Detect which cell encompasses the target text, then output its [X, Y] center coordinate. 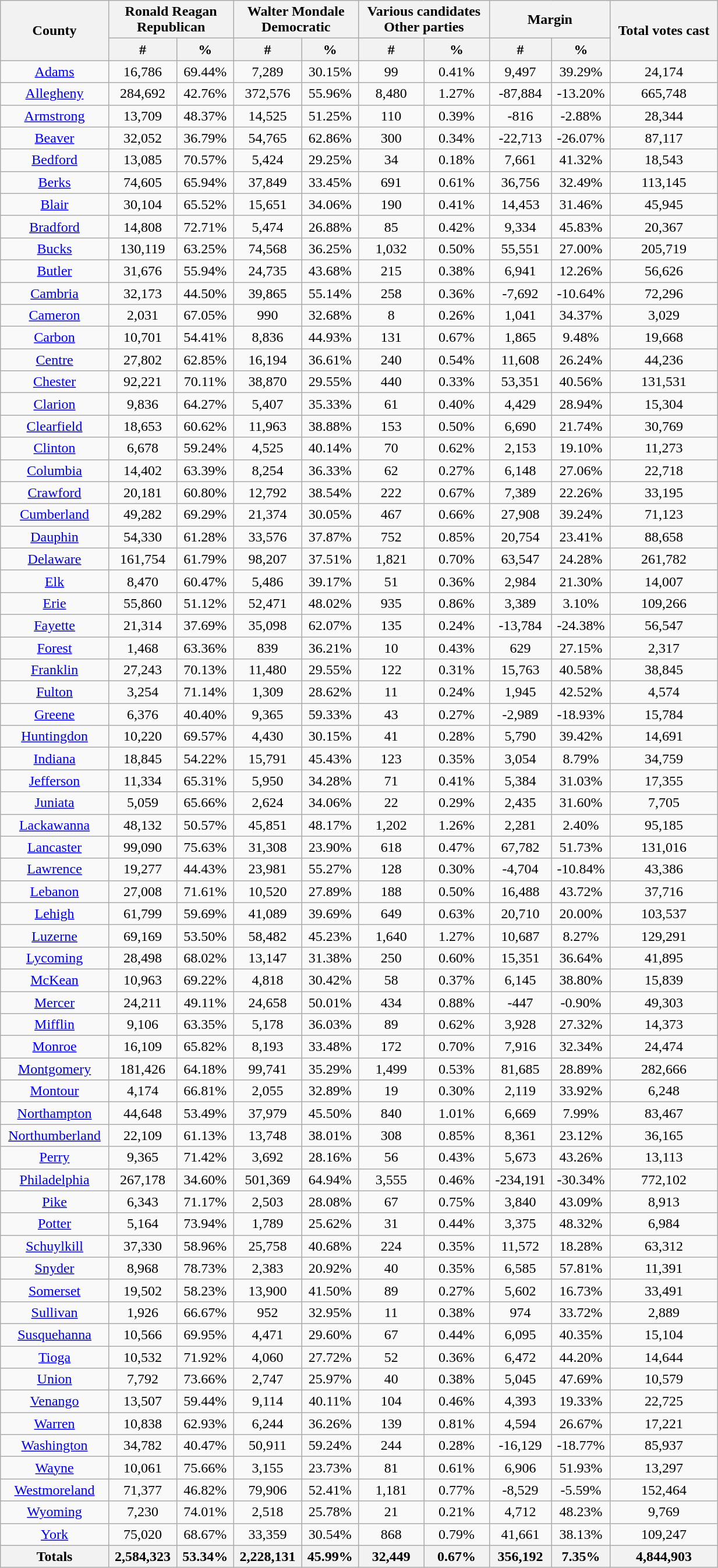
36.61% [330, 360]
6,244 [268, 1424]
6,343 [142, 1202]
83,467 [664, 1113]
44.50% [205, 293]
Centre [55, 360]
4,430 [268, 737]
250 [391, 958]
Walter MondaleDemocratic [296, 20]
32.34% [581, 1047]
0.26% [457, 316]
62.93% [205, 1424]
-16,129 [520, 1446]
15,651 [268, 204]
3,389 [520, 603]
70 [391, 448]
1,032 [391, 249]
372,576 [268, 94]
18,653 [142, 426]
11,273 [664, 448]
23,981 [268, 869]
36.64% [581, 958]
37,849 [268, 182]
13,507 [142, 1401]
27.72% [330, 1357]
36.21% [330, 648]
181,426 [142, 1069]
-7,692 [520, 293]
Warren [55, 1424]
5,424 [268, 160]
109,247 [664, 1534]
8,836 [268, 338]
0.29% [457, 803]
0.40% [457, 404]
Allegheny [55, 94]
74,568 [268, 249]
5,790 [520, 737]
28.62% [330, 692]
27.00% [581, 249]
6,678 [142, 448]
45.83% [581, 226]
4,594 [520, 1424]
4,471 [268, 1335]
16.73% [581, 1290]
-13.20% [581, 94]
2,584,323 [142, 1556]
31.60% [581, 803]
-10.84% [581, 869]
63.39% [205, 470]
1.26% [457, 825]
59.33% [330, 714]
1,640 [391, 936]
152,464 [664, 1490]
22,725 [664, 1401]
2,889 [664, 1312]
19,277 [142, 869]
31.46% [581, 204]
43.26% [581, 1158]
6,690 [520, 426]
-4,704 [520, 869]
61.79% [205, 559]
75,020 [142, 1534]
8,470 [142, 581]
43 [391, 714]
Jefferson [55, 781]
64.18% [205, 1069]
8.27% [581, 936]
7,705 [664, 803]
14,808 [142, 226]
27.32% [581, 1025]
434 [391, 1002]
44.20% [581, 1357]
110 [391, 116]
-10.64% [581, 293]
54.41% [205, 338]
23.90% [330, 847]
1,202 [391, 825]
53.34% [205, 1556]
37,979 [268, 1113]
99,090 [142, 847]
53,351 [520, 382]
3,928 [520, 1025]
28.16% [330, 1158]
29.25% [330, 160]
27.89% [330, 891]
10,520 [268, 891]
13,748 [268, 1135]
6,248 [664, 1091]
1,499 [391, 1069]
10 [391, 648]
14,007 [664, 581]
4,393 [520, 1401]
36.25% [330, 249]
35.29% [330, 1069]
56,547 [664, 625]
62.07% [330, 625]
40.56% [581, 382]
5,164 [142, 1224]
2,119 [520, 1091]
26.24% [581, 360]
75.66% [205, 1468]
45,945 [664, 204]
Westmoreland [55, 1490]
24,735 [268, 271]
Adams [55, 72]
34,759 [664, 759]
45,851 [268, 825]
Lackawanna [55, 825]
5,602 [520, 1290]
7,230 [142, 1512]
55,551 [520, 249]
0.21% [457, 1512]
23.73% [330, 1468]
501,369 [268, 1180]
16,194 [268, 360]
41.32% [581, 160]
1,309 [268, 692]
20.00% [581, 914]
37.87% [330, 537]
6,472 [520, 1357]
5,474 [268, 226]
33.48% [330, 1047]
6,145 [520, 980]
38.88% [330, 426]
43.09% [581, 1202]
13,147 [268, 958]
-24.38% [581, 625]
39.42% [581, 737]
8,968 [142, 1268]
0.77% [457, 1490]
19 [391, 1091]
9,769 [664, 1512]
71.92% [205, 1357]
49,282 [142, 515]
649 [391, 914]
3,375 [520, 1224]
10,220 [142, 737]
8,254 [268, 470]
15,763 [520, 670]
12.26% [581, 271]
56 [391, 1158]
10,566 [142, 1335]
11,391 [664, 1268]
-447 [520, 1002]
39.24% [581, 515]
25.97% [330, 1379]
Various candidatesOther parties [424, 20]
2,435 [520, 803]
14,373 [664, 1025]
752 [391, 537]
21,314 [142, 625]
13,709 [142, 116]
6,095 [520, 1335]
79,906 [268, 1490]
Pike [55, 1202]
3,029 [664, 316]
81 [391, 1468]
63.36% [205, 648]
Totals [55, 1556]
-8,529 [520, 1490]
33,359 [268, 1534]
Fulton [55, 692]
Blair [55, 204]
Forest [55, 648]
4,574 [664, 692]
6,906 [520, 1468]
-18.93% [581, 714]
Potter [55, 1224]
38.54% [330, 493]
30.05% [330, 515]
113,145 [664, 182]
Perry [55, 1158]
61.28% [205, 537]
45.23% [330, 936]
26.67% [581, 1424]
48.23% [581, 1512]
33.92% [581, 1091]
34 [391, 160]
27,908 [520, 515]
467 [391, 515]
25.78% [330, 1512]
618 [391, 847]
44.93% [330, 338]
13,900 [268, 1290]
17,355 [664, 781]
25,758 [268, 1246]
Crawford [55, 493]
Greene [55, 714]
71,377 [142, 1490]
38,845 [664, 670]
Beaver [55, 138]
26.88% [330, 226]
48.32% [581, 1224]
10,701 [142, 338]
Union [55, 1379]
54,765 [268, 138]
66.81% [205, 1091]
57.81% [581, 1268]
Montgomery [55, 1069]
24,211 [142, 1002]
629 [520, 648]
6,148 [520, 470]
25.62% [330, 1224]
19,502 [142, 1290]
51 [391, 581]
188 [391, 891]
40.35% [581, 1335]
4,818 [268, 980]
22 [391, 803]
2,228,131 [268, 1556]
36.33% [330, 470]
0.60% [457, 958]
4,712 [520, 1512]
28,498 [142, 958]
29.60% [330, 1335]
44,648 [142, 1113]
71,123 [664, 515]
10,579 [664, 1379]
69,169 [142, 936]
37.51% [330, 559]
Ronald ReaganRepublican [171, 20]
60.62% [205, 426]
215 [391, 271]
39.29% [581, 72]
0.86% [457, 603]
4,429 [520, 404]
49.11% [205, 1002]
51.25% [330, 116]
52 [391, 1357]
Indiana [55, 759]
35,098 [268, 625]
19,668 [664, 338]
20,710 [520, 914]
55.27% [330, 869]
52.41% [330, 1490]
13,297 [664, 1468]
33.72% [581, 1312]
30.42% [330, 980]
55.14% [330, 293]
14,402 [142, 470]
974 [520, 1312]
16,488 [520, 891]
61.13% [205, 1135]
24,174 [664, 72]
53.49% [205, 1113]
68.67% [205, 1534]
58.23% [205, 1290]
48,132 [142, 825]
0.47% [457, 847]
87,117 [664, 138]
8,361 [520, 1135]
6,376 [142, 714]
55.96% [330, 94]
123 [391, 759]
1,181 [391, 1490]
71 [391, 781]
78.73% [205, 1268]
8 [391, 316]
3,692 [268, 1158]
42.52% [581, 692]
34.37% [581, 316]
Elk [55, 581]
27.15% [581, 648]
Clearfield [55, 426]
33,195 [664, 493]
258 [391, 293]
0.88% [457, 1002]
9,836 [142, 404]
99 [391, 72]
5,407 [268, 404]
6,941 [520, 271]
41.50% [330, 1290]
27.06% [581, 470]
3.10% [581, 603]
11,608 [520, 360]
665,748 [664, 94]
104 [391, 1401]
40.14% [330, 448]
Erie [55, 603]
32.89% [330, 1091]
8,193 [268, 1047]
72,296 [664, 293]
122 [391, 670]
Mifflin [55, 1025]
70.11% [205, 382]
6,669 [520, 1113]
2,153 [520, 448]
70.57% [205, 160]
36.03% [330, 1025]
28,344 [664, 116]
3,054 [520, 759]
65.31% [205, 781]
32,052 [142, 138]
161,754 [142, 559]
15,839 [664, 980]
267,178 [142, 1180]
69.95% [205, 1335]
York [55, 1534]
356,192 [520, 1556]
4,174 [142, 1091]
24.28% [581, 559]
Armstrong [55, 116]
1,041 [520, 316]
54,330 [142, 537]
-816 [520, 116]
53.50% [205, 936]
47.69% [581, 1379]
62.85% [205, 360]
28.08% [330, 1202]
71.17% [205, 1202]
Carbon [55, 338]
30,769 [664, 426]
0.33% [457, 382]
32.68% [330, 316]
-2,989 [520, 714]
Clinton [55, 448]
18.28% [581, 1246]
62.86% [330, 138]
40.11% [330, 1401]
Delaware [55, 559]
69.22% [205, 980]
54.22% [205, 759]
7.35% [581, 1556]
41,661 [520, 1534]
39.17% [330, 581]
7,916 [520, 1047]
222 [391, 493]
32,449 [391, 1556]
31.03% [581, 781]
63.25% [205, 249]
Somerset [55, 1290]
Washington [55, 1446]
32,173 [142, 293]
2,031 [142, 316]
14,525 [268, 116]
27,802 [142, 360]
2,518 [268, 1512]
Dauphin [55, 537]
43.72% [581, 891]
5,178 [268, 1025]
261,782 [664, 559]
36.26% [330, 1424]
65.82% [205, 1047]
22,109 [142, 1135]
5,384 [520, 781]
16,109 [142, 1047]
Lycoming [55, 958]
11,572 [520, 1246]
24,658 [268, 1002]
4,844,903 [664, 1556]
39.69% [330, 914]
284,692 [142, 94]
44,236 [664, 360]
15,791 [268, 759]
58.96% [205, 1246]
43,386 [664, 869]
67,782 [520, 847]
McKean [55, 980]
48.17% [330, 825]
3,840 [520, 1202]
49,303 [664, 1002]
7.99% [581, 1113]
244 [391, 1446]
0.81% [457, 1424]
0.75% [457, 1202]
23.12% [581, 1135]
74.01% [205, 1512]
15,784 [664, 714]
839 [268, 648]
131,531 [664, 382]
300 [391, 138]
2,055 [268, 1091]
2,984 [520, 581]
74,605 [142, 182]
Lancaster [55, 847]
5,673 [520, 1158]
Wayne [55, 1468]
37.69% [205, 625]
952 [268, 1312]
38.01% [330, 1135]
30.54% [330, 1534]
58,482 [268, 936]
69.29% [205, 515]
0.79% [457, 1534]
95,185 [664, 825]
40.68% [330, 1246]
37,716 [664, 891]
9,106 [142, 1025]
Sullivan [55, 1312]
772,102 [664, 1180]
38,870 [268, 382]
41,895 [664, 958]
-13,784 [520, 625]
2.40% [581, 825]
13,085 [142, 160]
0.34% [457, 138]
7,792 [142, 1379]
11,963 [268, 426]
48.02% [330, 603]
Snyder [55, 1268]
County [55, 30]
-18.77% [581, 1446]
2,317 [664, 648]
18,543 [664, 160]
62 [391, 470]
1,926 [142, 1312]
Mercer [55, 1002]
45.99% [330, 1556]
40.47% [205, 1446]
71.61% [205, 891]
44.43% [205, 869]
5,486 [268, 581]
11,334 [142, 781]
16,786 [142, 72]
36.79% [205, 138]
0.54% [457, 360]
36,165 [664, 1135]
2,624 [268, 803]
34.60% [205, 1180]
14,453 [520, 204]
40.40% [205, 714]
21,374 [268, 515]
63,312 [664, 1246]
6,984 [664, 1224]
840 [391, 1113]
43.68% [330, 271]
Lehigh [55, 914]
Montour [55, 1091]
34.28% [330, 781]
0.31% [457, 670]
2,503 [268, 1202]
33.45% [330, 182]
22,718 [664, 470]
60.80% [205, 493]
130,119 [142, 249]
63,547 [520, 559]
33,491 [664, 1290]
14,644 [664, 1357]
85 [391, 226]
31,308 [268, 847]
-26.07% [581, 138]
-30.34% [581, 1180]
69.57% [205, 737]
21 [391, 1512]
Juniata [55, 803]
8.79% [581, 759]
35.33% [330, 404]
45.43% [330, 759]
Northumberland [55, 1135]
Northampton [55, 1113]
34,782 [142, 1446]
42.76% [205, 94]
129,291 [664, 936]
0.53% [457, 1069]
10,838 [142, 1424]
15,304 [664, 404]
17,221 [664, 1424]
109,266 [664, 603]
990 [268, 316]
2,747 [268, 1379]
65.66% [205, 803]
9,114 [268, 1401]
Susquehanna [55, 1335]
68.02% [205, 958]
31,676 [142, 271]
39,865 [268, 293]
23.41% [581, 537]
Clarion [55, 404]
0.42% [457, 226]
10,061 [142, 1468]
1,945 [520, 692]
224 [391, 1246]
37,330 [142, 1246]
Huntingdon [55, 737]
60.47% [205, 581]
128 [391, 869]
20,754 [520, 537]
7,389 [520, 493]
33,576 [268, 537]
Bedford [55, 160]
21.30% [581, 581]
Bucks [55, 249]
3,155 [268, 1468]
-2.88% [581, 116]
50.01% [330, 1002]
22.26% [581, 493]
9.48% [581, 338]
Philadelphia [55, 1180]
-5.59% [581, 1490]
Schuylkill [55, 1246]
88,658 [664, 537]
135 [391, 625]
Cumberland [55, 515]
Bradford [55, 226]
65.94% [205, 182]
1,468 [142, 648]
81,685 [520, 1069]
98,207 [268, 559]
Lebanon [55, 891]
73.66% [205, 1379]
10,963 [142, 980]
103,537 [664, 914]
8,480 [391, 94]
10,532 [142, 1357]
19.10% [581, 448]
Fayette [55, 625]
205,719 [664, 249]
6,585 [520, 1268]
28.89% [581, 1069]
3,254 [142, 692]
27,243 [142, 670]
Venango [55, 1401]
131,016 [664, 847]
32.49% [581, 182]
12,792 [268, 493]
4,525 [268, 448]
92,221 [142, 382]
20,367 [664, 226]
21.74% [581, 426]
75.63% [205, 847]
15,351 [520, 958]
2,281 [520, 825]
131 [391, 338]
56,626 [664, 271]
Columbia [55, 470]
19.33% [581, 1401]
0.18% [457, 160]
50,911 [268, 1446]
935 [391, 603]
Total votes cast [664, 30]
282,666 [664, 1069]
-0.90% [581, 1002]
7,289 [268, 72]
172 [391, 1047]
55.94% [205, 271]
0.39% [457, 116]
32.95% [330, 1312]
9,334 [520, 226]
0.63% [457, 914]
1,821 [391, 559]
20,181 [142, 493]
308 [391, 1135]
14,691 [664, 737]
5,059 [142, 803]
15,104 [664, 1335]
240 [391, 360]
71.42% [205, 1158]
27,008 [142, 891]
8,913 [664, 1202]
Lawrence [55, 869]
66.67% [205, 1312]
Franklin [55, 670]
59.44% [205, 1401]
63.35% [205, 1025]
48.37% [205, 116]
3,555 [391, 1180]
0.66% [457, 515]
52,471 [268, 603]
70.13% [205, 670]
Margin [550, 20]
Wyoming [55, 1512]
38.13% [581, 1534]
69.44% [205, 72]
11,480 [268, 670]
51.73% [581, 847]
30,104 [142, 204]
58 [391, 980]
1.01% [457, 1113]
Cambria [55, 293]
71.14% [205, 692]
40.58% [581, 670]
20.92% [330, 1268]
50.57% [205, 825]
24,474 [664, 1047]
61,799 [142, 914]
4,060 [268, 1357]
868 [391, 1534]
-234,191 [520, 1180]
59.69% [205, 914]
65.52% [205, 204]
10,687 [520, 936]
28.94% [581, 404]
36,756 [520, 182]
45.50% [330, 1113]
46.82% [205, 1490]
0.37% [457, 980]
Cameron [55, 316]
31 [391, 1224]
691 [391, 182]
72.71% [205, 226]
Chester [55, 382]
61 [391, 404]
440 [391, 382]
41 [391, 737]
55,860 [142, 603]
85,937 [664, 1446]
51.12% [205, 603]
2,383 [268, 1268]
38.80% [581, 980]
139 [391, 1424]
-22,713 [520, 138]
9,497 [520, 72]
Butler [55, 271]
Luzerne [55, 936]
18,845 [142, 759]
-87,884 [520, 94]
190 [391, 204]
5,950 [268, 781]
99,741 [268, 1069]
13,113 [664, 1158]
67.05% [205, 316]
7,661 [520, 160]
41,089 [268, 914]
73.94% [205, 1224]
51.93% [581, 1468]
Berks [55, 182]
64.27% [205, 404]
153 [391, 426]
Monroe [55, 1047]
31.38% [330, 958]
1,865 [520, 338]
1,789 [268, 1224]
Tioga [55, 1357]
64.94% [330, 1180]
5,045 [520, 1379]
